Output the [x, y] coordinate of the center of the cell containing the given text.  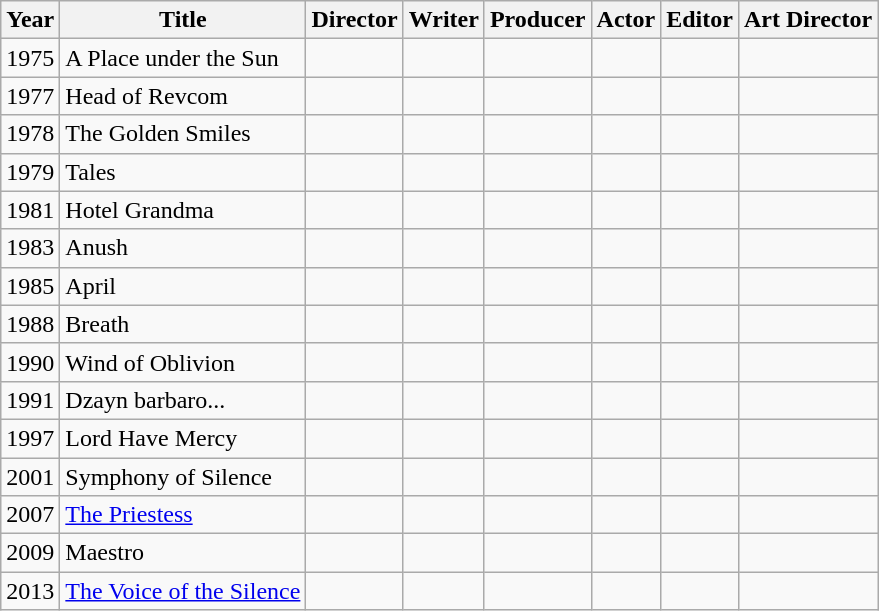
The Voice of the Silence [183, 591]
Anush [183, 248]
Hotel Grandma [183, 210]
2013 [30, 591]
1983 [30, 248]
Tales [183, 172]
1975 [30, 58]
2007 [30, 515]
2001 [30, 477]
Producer [538, 20]
Maestro [183, 553]
Director [354, 20]
1991 [30, 400]
1990 [30, 362]
1985 [30, 286]
Actor [626, 20]
The Priestess [183, 515]
1981 [30, 210]
Writer [444, 20]
1978 [30, 134]
The Golden Smiles [183, 134]
Symphony of Silence [183, 477]
Head of Revcom [183, 96]
1997 [30, 438]
2009 [30, 553]
Wind of Oblivion [183, 362]
Title [183, 20]
1979 [30, 172]
Editor [700, 20]
April [183, 286]
Breath [183, 324]
1988 [30, 324]
Lord Have Mercy [183, 438]
Art Director [808, 20]
A Place under the Sun [183, 58]
1977 [30, 96]
Year [30, 20]
Dzayn barbaro... [183, 400]
